Pinpoint the cell where the given text exists, returning its (x, y) midpoint coordinate. 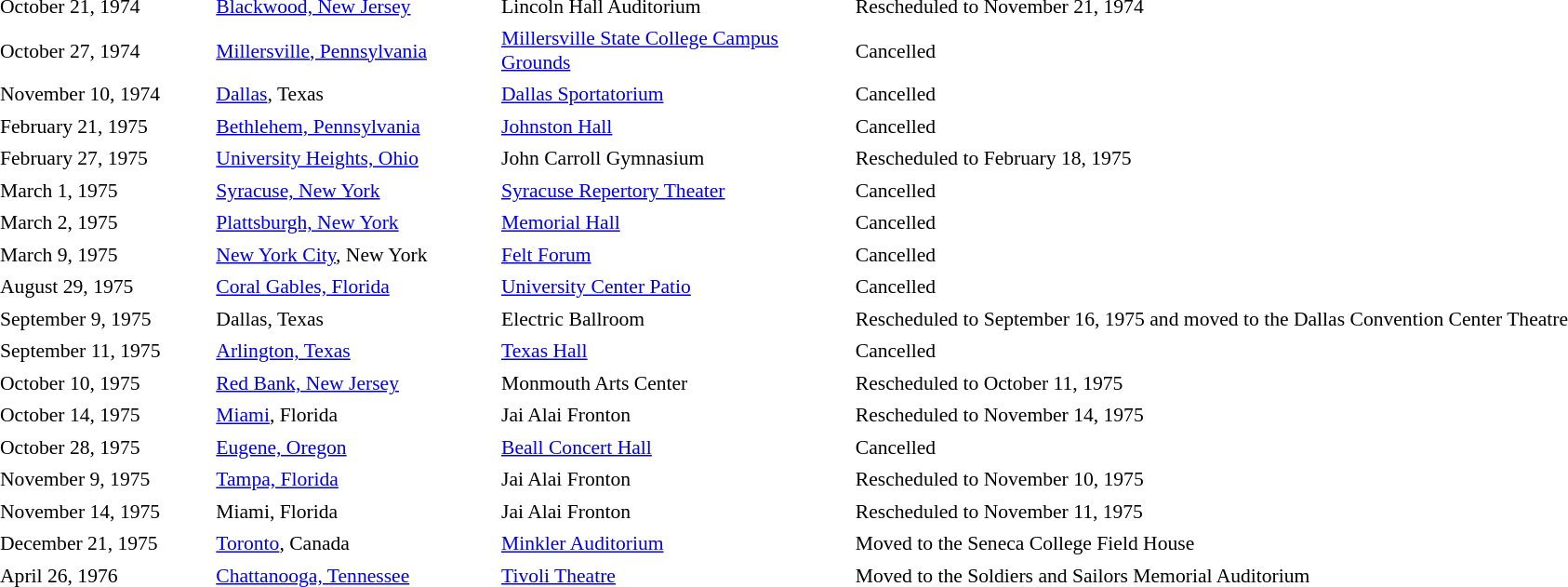
Dallas Sportatorium (674, 95)
Monmouth Arts Center (674, 383)
Arlington, Texas (354, 352)
Millersville, Pennsylvania (354, 50)
Red Bank, New Jersey (354, 383)
John Carroll Gymnasium (674, 158)
Johnston Hall (674, 127)
Beall Concert Hall (674, 447)
Memorial Hall (674, 223)
Electric Ballroom (674, 319)
Millersville State College Campus Grounds (674, 50)
Tampa, Florida (354, 480)
Coral Gables, Florida (354, 287)
Eugene, Oregon (354, 447)
Syracuse, New York (354, 191)
New York City, New York (354, 255)
Syracuse Repertory Theater (674, 191)
University Heights, Ohio (354, 158)
Bethlehem, Pennsylvania (354, 127)
Minkler Auditorium (674, 543)
Plattsburgh, New York (354, 223)
University Center Patio (674, 287)
Texas Hall (674, 352)
Felt Forum (674, 255)
Toronto, Canada (354, 543)
